Scan for the cell matching the given text and deliver its [x, y] coordinate at center. 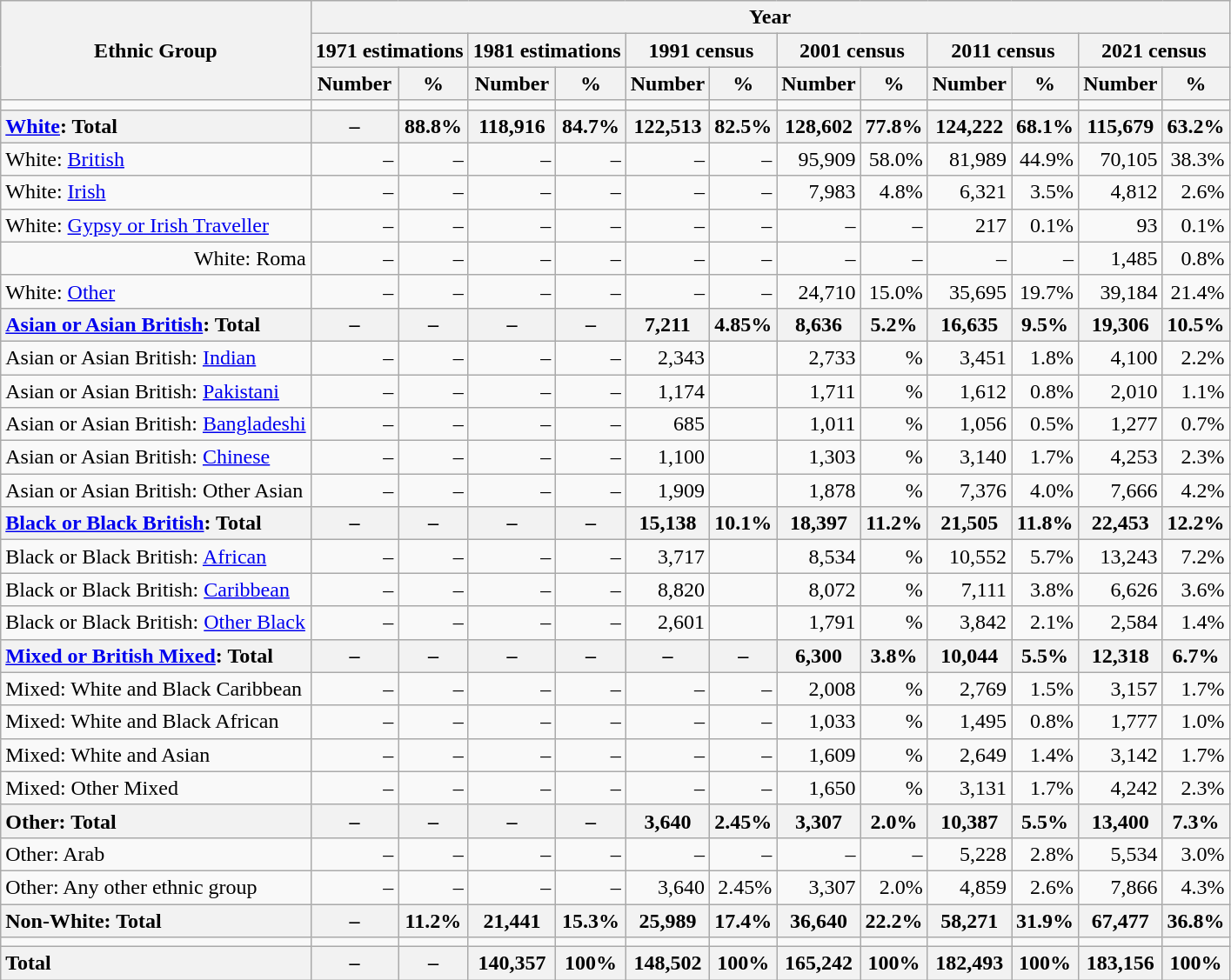
7,111 [969, 590]
1.0% [1195, 722]
1,033 [819, 722]
9.5% [1046, 324]
2,769 [969, 689]
Other: Arab [156, 854]
5,228 [969, 854]
10.5% [1195, 324]
70,105 [1121, 159]
1981 estimations [546, 50]
White: Total [156, 126]
1.1% [1195, 390]
36.8% [1195, 921]
2.2% [1195, 357]
Mixed: Other Mixed [156, 788]
1,056 [969, 424]
95,909 [819, 159]
1,303 [819, 457]
Total [156, 963]
1.5% [1046, 689]
88.8% [433, 126]
1.8% [1046, 357]
6,626 [1121, 590]
1,277 [1121, 424]
3,157 [1121, 689]
1,791 [819, 623]
16,635 [969, 324]
68.1% [1046, 126]
2.8% [1046, 854]
2.1% [1046, 623]
122,513 [667, 126]
1,011 [819, 424]
Black or Black British: Other Black [156, 623]
19,306 [1121, 324]
18,397 [819, 523]
4.0% [1046, 490]
Black or Black British: African [156, 557]
118,916 [512, 126]
1,777 [1121, 722]
2011 census [1002, 50]
3,131 [969, 788]
38.3% [1195, 159]
White: Roma [156, 258]
2,010 [1121, 390]
11.8% [1046, 523]
10.1% [743, 523]
10,387 [969, 821]
5,534 [1121, 854]
2,601 [667, 623]
1,878 [819, 490]
Mixed or British Mixed: Total [156, 656]
Year [770, 17]
165,242 [819, 963]
82.5% [743, 126]
31.9% [1046, 921]
8,636 [819, 324]
15.3% [591, 921]
183,156 [1121, 963]
12,318 [1121, 656]
0.7% [1195, 424]
Black or Black British: Total [156, 523]
4,253 [1121, 457]
58,271 [969, 921]
3.5% [1046, 192]
Mixed: White and Asian [156, 755]
3.0% [1195, 854]
5.7% [1046, 557]
Other: Any other ethnic group [156, 887]
124,222 [969, 126]
7.2% [1195, 557]
8,534 [819, 557]
84.7% [591, 126]
2,649 [969, 755]
Asian or Asian British: Chinese [156, 457]
4,812 [1121, 192]
1,612 [969, 390]
1,485 [1121, 258]
1,100 [667, 457]
4,859 [969, 887]
4.85% [743, 324]
148,502 [667, 963]
3,717 [667, 557]
22,453 [1121, 523]
White: Other [156, 291]
19.7% [1046, 291]
Asian or Asian British: Bangladeshi [156, 424]
4.2% [1195, 490]
10,552 [969, 557]
Asian or Asian British: Other Asian [156, 490]
6,300 [819, 656]
8,072 [819, 590]
81,989 [969, 159]
1991 census [701, 50]
7,376 [969, 490]
4,100 [1121, 357]
182,493 [969, 963]
13,400 [1121, 821]
Asian or Asian British: Total [156, 324]
15.0% [894, 291]
3,842 [969, 623]
6,321 [969, 192]
4,242 [1121, 788]
3,140 [969, 457]
1,909 [667, 490]
2021 census [1154, 50]
115,679 [1121, 126]
77.8% [894, 126]
Black or Black British: Caribbean [156, 590]
Mixed: White and Black African [156, 722]
24,710 [819, 291]
Mixed: White and Black Caribbean [156, 689]
13,243 [1121, 557]
21,505 [969, 523]
Asian or Asian British: Indian [156, 357]
21,441 [512, 921]
4.8% [894, 192]
2,343 [667, 357]
2,733 [819, 357]
140,357 [512, 963]
Asian or Asian British: Pakistani [156, 390]
7,866 [1121, 887]
1971 estimations [390, 50]
2001 census [853, 50]
3,451 [969, 357]
1,495 [969, 722]
63.2% [1195, 126]
58.0% [894, 159]
1,174 [667, 390]
1,609 [819, 755]
Ethnic Group [156, 50]
93 [1121, 225]
44.9% [1046, 159]
6.7% [1195, 656]
67,477 [1121, 921]
10,044 [969, 656]
8,820 [667, 590]
7,983 [819, 192]
Other: Total [156, 821]
7.3% [1195, 821]
36,640 [819, 921]
2,584 [1121, 623]
7,666 [1121, 490]
7,211 [667, 324]
White: Gypsy or Irish Traveller [156, 225]
25,989 [667, 921]
5.2% [894, 324]
22.2% [894, 921]
217 [969, 225]
21.4% [1195, 291]
0.5% [1046, 424]
3.6% [1195, 590]
1,650 [819, 788]
685 [667, 424]
17.4% [743, 921]
1,711 [819, 390]
White: Irish [156, 192]
15,138 [667, 523]
2,008 [819, 689]
35,695 [969, 291]
3,142 [1121, 755]
12.2% [1195, 523]
39,184 [1121, 291]
4.3% [1195, 887]
128,602 [819, 126]
Non-White: Total [156, 921]
White: British [156, 159]
